Provide the [X, Y] coordinate of the cell's center where the given text is located.  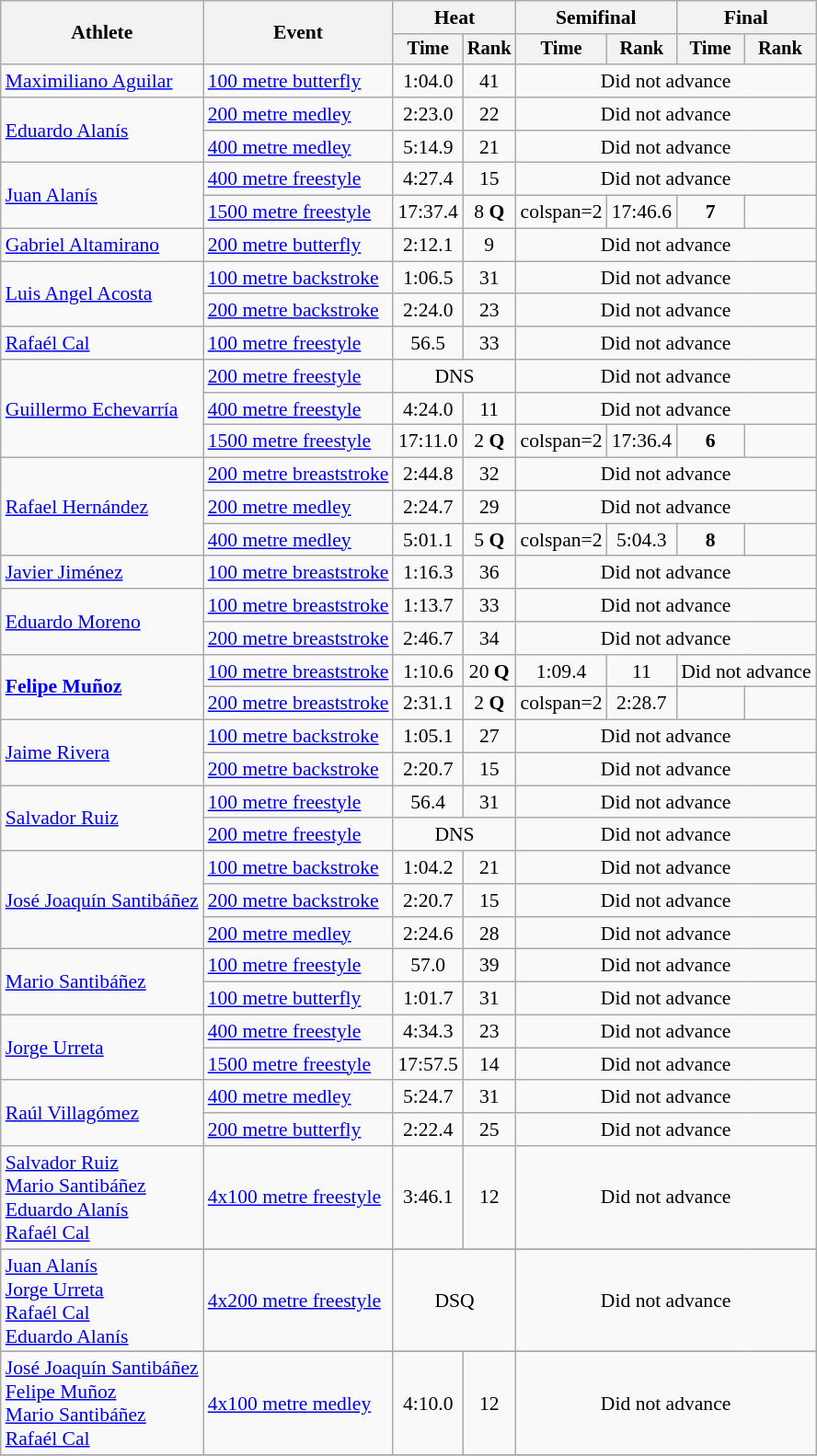
17:46.6 [642, 212]
Athlete [102, 33]
5:24.7 [427, 1097]
17:37.4 [427, 212]
1:10.6 [427, 671]
Rafael Hernández [102, 508]
2:24.0 [427, 311]
Juan AlanísJorge UrretaRafaél CalEduardo Alanís [102, 1301]
28 [489, 934]
Rafaél Cal [102, 343]
1:04.2 [427, 867]
Juan Alanís [102, 195]
2:46.7 [427, 638]
36 [489, 573]
1:09.4 [561, 671]
8 [710, 540]
34 [489, 638]
6 [710, 441]
17:11.0 [427, 441]
5:01.1 [427, 540]
22 [489, 114]
4:24.0 [427, 409]
Raúl Villagómez [102, 1113]
32 [489, 475]
4x200 metre freestyle [298, 1301]
57.0 [427, 966]
1:16.3 [427, 573]
Eduardo Alanís [102, 131]
1:01.7 [427, 999]
1:05.1 [427, 737]
17:57.5 [427, 1064]
Felipe Muñoz [102, 688]
2:23.0 [427, 114]
8 Q [489, 212]
Guillermo Echevarría [102, 408]
2:12.1 [427, 246]
Semifinal [596, 17]
Salvador RuizMario SantibáñezEduardo AlanísRafaél Cal [102, 1198]
1:13.7 [427, 605]
3:46.1 [427, 1198]
27 [489, 737]
Event [298, 33]
Jaime Rivera [102, 752]
17:36.4 [642, 441]
56.5 [427, 343]
2:24.7 [427, 508]
14 [489, 1064]
4:10.0 [427, 1404]
4x100 metre medley [298, 1404]
2:31.1 [427, 704]
39 [489, 966]
4x100 metre freestyle [298, 1198]
Final [746, 17]
Mario Santibáñez [102, 982]
5:14.9 [427, 147]
41 [489, 81]
2:44.8 [427, 475]
1:06.5 [427, 278]
2:22.4 [427, 1129]
9 [489, 246]
56.4 [427, 802]
Salvador Ruiz [102, 819]
20 Q [489, 671]
5:04.3 [642, 540]
5 Q [489, 540]
29 [489, 508]
4:27.4 [427, 179]
Gabriel Altamirano [102, 246]
Luis Angel Acosta [102, 294]
Javier Jiménez [102, 573]
7 [710, 212]
Maximiliano Aguilar [102, 81]
José Joaquín SantibáñezFelipe MuñozMario SantibáñezRafaél Cal [102, 1404]
Heat [455, 17]
1:04.0 [427, 81]
Eduardo Moreno [102, 622]
4:34.3 [427, 1032]
Jorge Urreta [102, 1049]
2:28.7 [642, 704]
José Joaquín Santibáñez [102, 900]
2:24.6 [427, 934]
DSQ [455, 1301]
25 [489, 1129]
